Scan for the cell matching the given text and deliver its (x, y) coordinate at center. 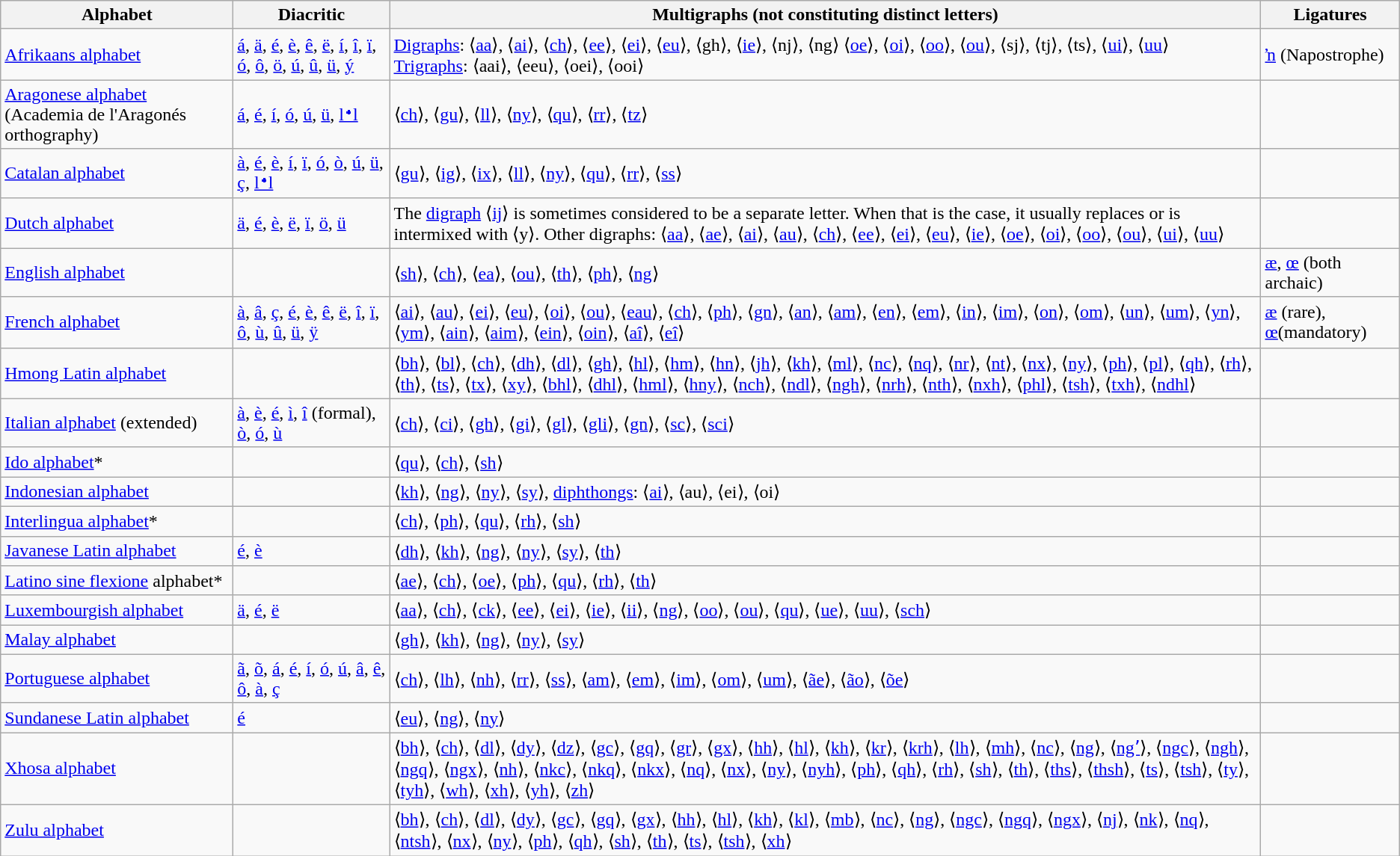
Malay alphabet (117, 640)
Interlingua alphabet* (117, 521)
Latino sine flexione alphabet* (117, 581)
Multigraphs (not constituting distinct letters) (826, 15)
⟨qu⟩, ⟨ch⟩, ⟨sh⟩ (826, 462)
Zulu alphabet (117, 830)
ã, õ, á, é, í, ó, ú, â, ê, ô, à, ç (311, 679)
⟨ch⟩, ⟨ci⟩, ⟨gh⟩, ⟨gi⟩, ⟨gl⟩, ⟨gli⟩, ⟨gn⟩, ⟨sc⟩, ⟨sci⟩ (826, 423)
á, é, í, ó, ú, ü, lꞏl (311, 114)
ä, é, ë (311, 610)
⟨eu⟩, ⟨ng⟩, ⟨ny⟩ (826, 718)
⟨kh⟩, ⟨ng⟩, ⟨ny⟩, ⟨sy⟩, diphthongs: ⟨ai⟩, ⟨au⟩, ⟨ei⟩, ⟨oi⟩ (826, 492)
ä, é, è, ë, ï, ö, ü (311, 223)
⟨ch⟩, ⟨lh⟩, ⟨nh⟩, ⟨rr⟩, ⟨ss⟩, ⟨am⟩, ⟨em⟩, ⟨im⟩, ⟨om⟩, ⟨um⟩, ⟨ãe⟩, ⟨ão⟩, ⟨õe⟩ (826, 679)
Alphabet (117, 15)
Ligatures (1330, 15)
Dutch alphabet (117, 223)
Aragonese alphabet (Academia de l'Aragonés orthography) (117, 114)
⟨gh⟩, ⟨kh⟩, ⟨ng⟩, ⟨ny⟩, ⟨sy⟩ (826, 640)
Ido alphabet* (117, 462)
æ (rare), œ(mandatory) (1330, 322)
é (311, 718)
⟨ch⟩, ⟨gu⟩, ⟨ll⟩, ⟨ny⟩, ⟨qu⟩, ⟨rr⟩, ⟨tz⟩ (826, 114)
Diacritic (311, 15)
à, â, ç, é, è, ê, ë, î, ï, ô, ù, û, ü, ÿ (311, 322)
⟨sh⟩, ⟨ch⟩, ⟨ea⟩, ⟨ou⟩, ⟨th⟩, ⟨ph⟩, ⟨ng⟩ (826, 272)
à, é, è, í, ï, ó, ò, ú, ü, ç, lꞏl (311, 173)
Javanese Latin alphabet (117, 551)
Sundanese Latin alphabet (117, 718)
é, è (311, 551)
Hmong Latin alphabet (117, 373)
à, è, é, ì, î (formal), ò, ó, ù (311, 423)
⟨aa⟩, ⟨ch⟩, ⟨ck⟩, ⟨ee⟩, ⟨ei⟩, ⟨ie⟩, ⟨ii⟩, ⟨ng⟩, ⟨oo⟩, ⟨ou⟩, ⟨qu⟩, ⟨ue⟩, ⟨uu⟩, ⟨sch⟩ (826, 610)
⟨ae⟩, ⟨ch⟩, ⟨oe⟩, ⟨ph⟩, ⟨qu⟩, ⟨rh⟩, ⟨th⟩ (826, 581)
Xhosa alphabet (117, 769)
Portuguese alphabet (117, 679)
⟨ch⟩, ⟨ph⟩, ⟨qu⟩, ⟨rh⟩, ⟨sh⟩ (826, 521)
ŉ (Napostrophe) (1330, 55)
æ, œ (both archaic) (1330, 272)
Afrikaans alphabet (117, 55)
French alphabet (117, 322)
Catalan alphabet (117, 173)
á, ä, é, è, ê, ë, í, î, ï, ó, ô, ö, ú, û, ü, ý (311, 55)
Italian alphabet (extended) (117, 423)
English alphabet (117, 272)
⟨dh⟩, ⟨kh⟩, ⟨ng⟩, ⟨ny⟩, ⟨sy⟩, ⟨th⟩ (826, 551)
⟨gu⟩, ⟨ig⟩, ⟨ix⟩, ⟨ll⟩, ⟨ny⟩, ⟨qu⟩, ⟨rr⟩, ⟨ss⟩ (826, 173)
Luxembourgish alphabet (117, 610)
Indonesian alphabet (117, 492)
